Identify which cell holds the provided text, then report its (X, Y) central coordinate. 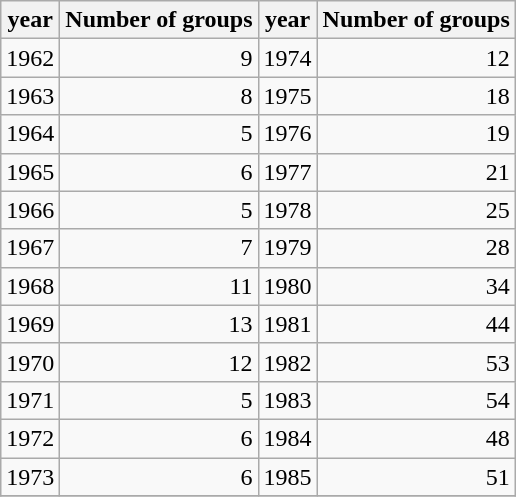
1983 (288, 400)
1981 (288, 324)
1975 (288, 96)
1972 (30, 438)
1968 (30, 286)
18 (416, 96)
1966 (30, 210)
1971 (30, 400)
11 (159, 286)
13 (159, 324)
1978 (288, 210)
1980 (288, 286)
9 (159, 58)
1967 (30, 248)
1984 (288, 438)
1976 (288, 134)
7 (159, 248)
34 (416, 286)
1982 (288, 362)
53 (416, 362)
1963 (30, 96)
1979 (288, 248)
44 (416, 324)
1973 (30, 477)
1969 (30, 324)
1962 (30, 58)
1965 (30, 172)
1985 (288, 477)
1977 (288, 172)
1970 (30, 362)
1964 (30, 134)
1974 (288, 58)
48 (416, 438)
8 (159, 96)
21 (416, 172)
51 (416, 477)
54 (416, 400)
19 (416, 134)
28 (416, 248)
25 (416, 210)
